Determine the (x, y) coordinate at the center of the cell enclosing the given text.  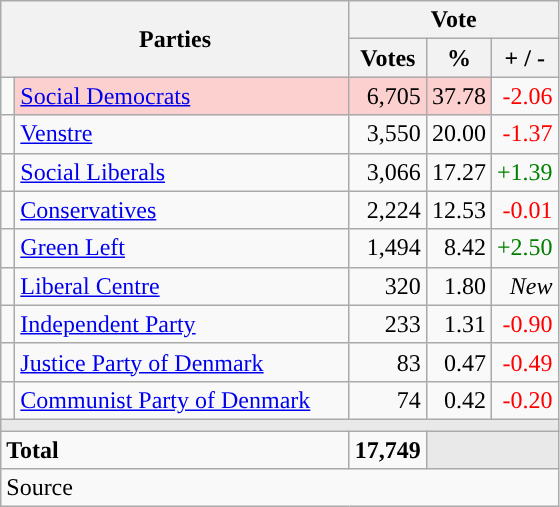
320 (388, 286)
1.80 (458, 286)
37.78 (458, 96)
Total (176, 449)
12.53 (458, 210)
Liberal Centre (182, 286)
-0.49 (524, 362)
8.42 (458, 248)
17.27 (458, 172)
3,066 (388, 172)
74 (388, 400)
-0.20 (524, 400)
Communist Party of Denmark (182, 400)
1.31 (458, 324)
+2.50 (524, 248)
-0.90 (524, 324)
Venstre (182, 134)
% (458, 58)
Independent Party (182, 324)
Justice Party of Denmark (182, 362)
17,749 (388, 449)
-1.37 (524, 134)
+ / - (524, 58)
+1.39 (524, 172)
-2.06 (524, 96)
Green Left (182, 248)
Vote (454, 20)
-0.01 (524, 210)
Conservatives (182, 210)
2,224 (388, 210)
Source (280, 488)
Social Liberals (182, 172)
Social Democrats (182, 96)
New (524, 286)
20.00 (458, 134)
0.42 (458, 400)
233 (388, 324)
0.47 (458, 362)
Votes (388, 58)
1,494 (388, 248)
6,705 (388, 96)
83 (388, 362)
3,550 (388, 134)
Parties (176, 39)
